Extract the [X, Y] coordinate from the center of the cell holding the provided text.  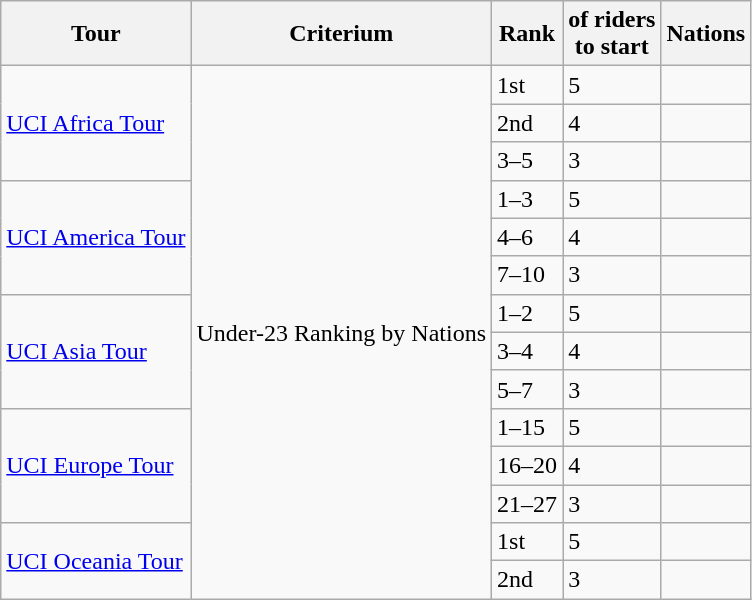
Tour [96, 34]
1–3 [528, 199]
3–4 [528, 351]
16–20 [528, 465]
Criterium [342, 34]
21–27 [528, 503]
UCI Europe Tour [96, 465]
7–10 [528, 275]
Under-23 Ranking by Nations [342, 332]
Rank [528, 34]
of ridersto start [612, 34]
UCI America Tour [96, 237]
UCI Africa Tour [96, 123]
5–7 [528, 389]
1–15 [528, 427]
UCI Asia Tour [96, 351]
1–2 [528, 313]
3–5 [528, 161]
UCI Oceania Tour [96, 561]
4–6 [528, 237]
Nations [706, 34]
